Return [X, Y] of the center of cell containing provided text 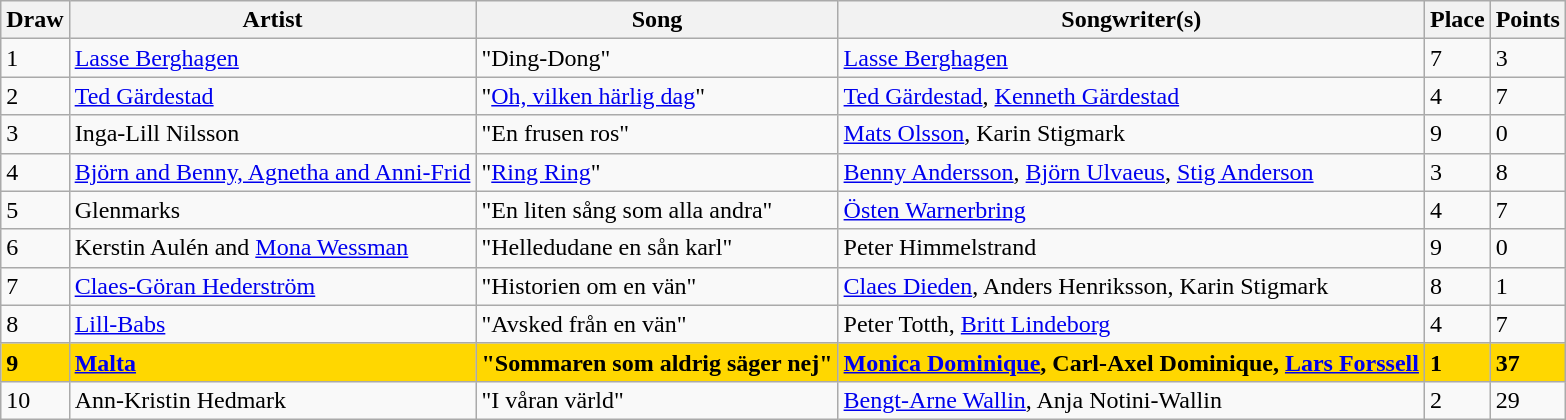
37 [1528, 362]
Peter Totth, Britt Lindeborg [1131, 324]
6 [35, 248]
Place [1457, 20]
"En liten sång som alla andra" [657, 210]
Claes-Göran Hederström [272, 286]
10 [35, 400]
Peter Himmelstrand [1131, 248]
Monica Dominique, Carl-Axel Dominique, Lars Forssell [1131, 362]
Lill-Babs [272, 324]
Östen Warnerbring [1131, 210]
Inga-Lill Nilsson [272, 134]
Björn and Benny, Agnetha and Anni-Frid [272, 172]
29 [1528, 400]
Ted Gärdestad, Kenneth Gärdestad [1131, 96]
Points [1528, 20]
Bengt-Arne Wallin, Anja Notini-Wallin [1131, 400]
Songwriter(s) [1131, 20]
Benny Andersson, Björn Ulvaeus, Stig Anderson [1131, 172]
Mats Olsson, Karin Stigmark [1131, 134]
"Historien om en vän" [657, 286]
"Avsked från en vän" [657, 324]
Draw [35, 20]
"Ding-Dong" [657, 58]
5 [35, 210]
Claes Dieden, Anders Henriksson, Karin Stigmark [1131, 286]
Artist [272, 20]
"Helledudane en sån karl" [657, 248]
Ann-Kristin Hedmark [272, 400]
"I våran värld" [657, 400]
Kerstin Aulén and Mona Wessman [272, 248]
"Ring Ring" [657, 172]
"En frusen ros" [657, 134]
Malta [272, 362]
"Oh, vilken härlig dag" [657, 96]
"Sommaren som aldrig säger nej" [657, 362]
Glenmarks [272, 210]
Song [657, 20]
Ted Gärdestad [272, 96]
